Scan for the cell matching the given text and deliver its (x, y) coordinate at center. 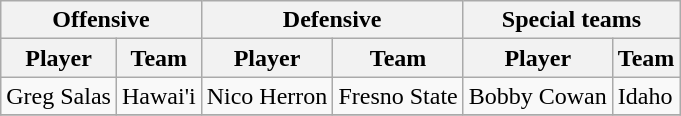
Nico Herron (267, 96)
Special teams (572, 20)
Greg Salas (59, 96)
Hawai'i (158, 96)
Idaho (646, 96)
Defensive (332, 20)
Bobby Cowan (538, 96)
Offensive (101, 20)
Fresno State (398, 96)
